From the cell containing the given text, extract its center point as [x, y] coordinate. 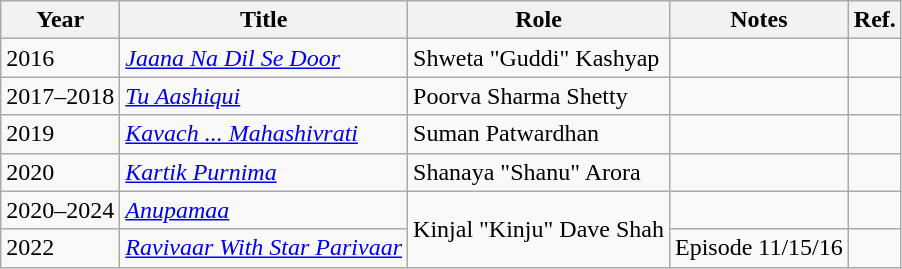
Kinjal "Kinju" Dave Shah [539, 229]
Role [539, 20]
Suman Patwardhan [539, 134]
Episode 11/15/16 [758, 248]
Jaana Na Dil Se Door [264, 58]
Shweta "Guddi" Kashyap [539, 58]
Poorva Sharma Shetty [539, 96]
Year [60, 20]
Anupamaa [264, 210]
Ref. [874, 20]
2017–2018 [60, 96]
2016 [60, 58]
Ravivaar With Star Parivaar [264, 248]
Shanaya "Shanu" Arora [539, 172]
Notes [758, 20]
Kavach ... Mahashivrati [264, 134]
2020 [60, 172]
2019 [60, 134]
Title [264, 20]
Tu Aashiqui [264, 96]
2022 [60, 248]
2020–2024 [60, 210]
Kartik Purnima [264, 172]
